Locate the cell with the specified text and output its [X, Y] center coordinate. 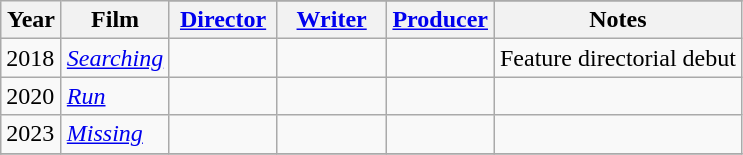
Searching [114, 58]
Feature directorial debut [618, 58]
Year [32, 20]
Notes [618, 20]
2018 [32, 58]
2020 [32, 96]
Film [114, 20]
Director [224, 20]
Missing [114, 134]
2023 [32, 134]
Run [114, 96]
Writer [332, 20]
Producer [440, 20]
